Determine the (x, y) coordinate at the center of the cell enclosing the given text.  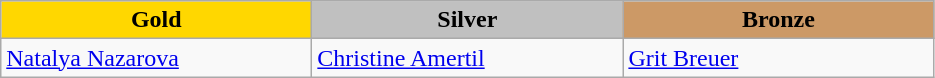
Bronze (778, 20)
Christine Amertil (468, 58)
Grit Breuer (778, 58)
Natalya Nazarova (156, 58)
Silver (468, 20)
Gold (156, 20)
